Detect which cell encompasses the target text, then output its (X, Y) center coordinate. 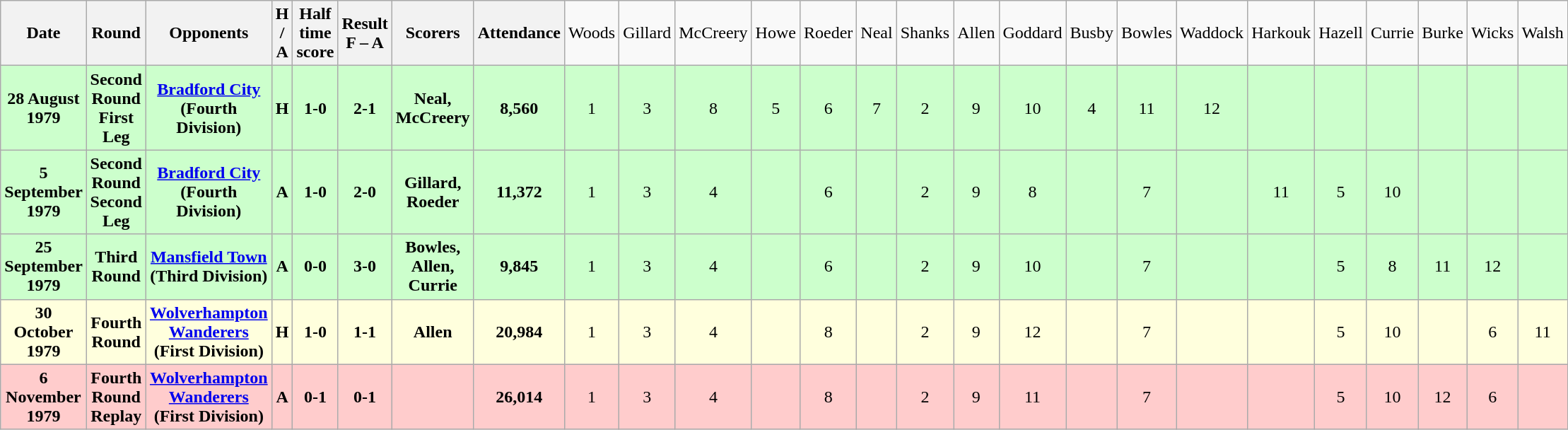
Half time score (315, 33)
26,014 (519, 397)
Walsh (1543, 33)
Gillard, Roeder (433, 192)
Scorers (433, 33)
Opponents (209, 33)
0-0 (315, 267)
Bowles (1147, 33)
2-1 (365, 107)
ResultF – A (365, 33)
Shanks (925, 33)
8,560 (519, 107)
Neal, McCreery (433, 107)
Burke (1443, 33)
Second Round Second Leg (116, 192)
Harkouk (1281, 33)
28 August 1979 (44, 107)
11,372 (519, 192)
Round (116, 33)
Fourth Round (116, 332)
2-0 (365, 192)
Fourth Round Replay (116, 397)
Goddard (1032, 33)
McCreery (713, 33)
9,845 (519, 267)
Waddock (1212, 33)
Neal (877, 33)
20,984 (519, 332)
5 September 1979 (44, 192)
6 November 1979 (44, 397)
25 September 1979 (44, 267)
Third Round (116, 267)
Gillard (648, 33)
Roeder (828, 33)
Date (44, 33)
Woods (592, 33)
Mansfield Town (Third Division) (209, 267)
Hazell (1341, 33)
1-1 (365, 332)
Busby (1092, 33)
Currie (1392, 33)
H / A (282, 33)
Bowles, Allen, Currie (433, 267)
Wicks (1492, 33)
Second Round First Leg (116, 107)
3-0 (365, 267)
Attendance (519, 33)
Howe (776, 33)
30 October 1979 (44, 332)
